Locate the cell with the specified text and output its [x, y] center coordinate. 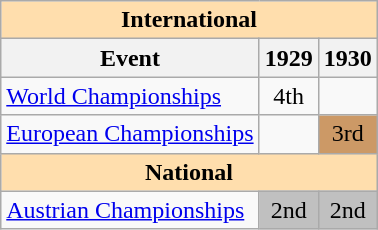
1929 [288, 58]
National [189, 172]
1930 [348, 58]
International [189, 20]
World Championships [130, 96]
3rd [348, 134]
Event [130, 58]
European Championships [130, 134]
4th [288, 96]
Austrian Championships [130, 210]
